Return (X, Y) of the center of cell containing provided text 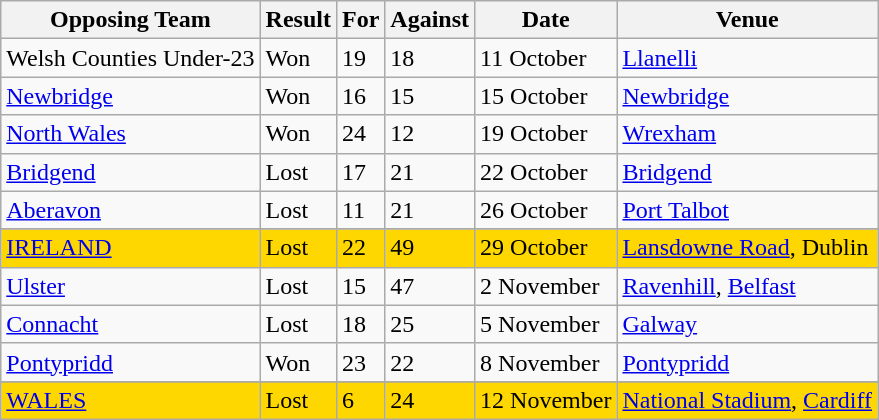
8 November (546, 362)
Opposing Team (130, 20)
15 October (546, 96)
Llanelli (748, 58)
IRELAND (130, 248)
19 (360, 58)
North Wales (130, 134)
5 November (546, 324)
11 (360, 210)
12 (430, 134)
17 (360, 172)
Lansdowne Road, Dublin (748, 248)
19 October (546, 134)
Ulster (130, 286)
2 November (546, 286)
Result (298, 20)
Aberavon (130, 210)
Port Talbot (748, 210)
For (360, 20)
16 (360, 96)
Connacht (130, 324)
National Stadium, Cardiff (748, 400)
Wrexham (748, 134)
23 (360, 362)
Ravenhill, Belfast (748, 286)
Against (430, 20)
12 November (546, 400)
WALES (130, 400)
Welsh Counties Under-23 (130, 58)
11 October (546, 58)
49 (430, 248)
Galway (748, 324)
26 October (546, 210)
Venue (748, 20)
Date (546, 20)
6 (360, 400)
47 (430, 286)
29 October (546, 248)
25 (430, 324)
22 October (546, 172)
